Return the (X, Y) coordinate for the center point of the cell that contains the specified text.  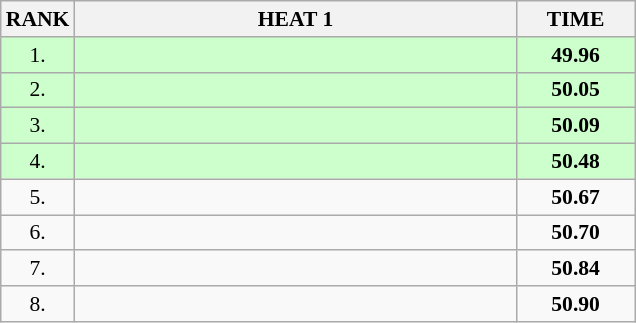
50.70 (576, 233)
TIME (576, 19)
4. (38, 162)
1. (38, 55)
50.09 (576, 126)
HEAT 1 (295, 19)
3. (38, 126)
6. (38, 233)
50.84 (576, 269)
5. (38, 197)
50.90 (576, 304)
RANK (38, 19)
50.05 (576, 90)
8. (38, 304)
49.96 (576, 55)
2. (38, 90)
50.48 (576, 162)
7. (38, 269)
50.67 (576, 197)
